Identify which cell holds the provided text, then report its (X, Y) central coordinate. 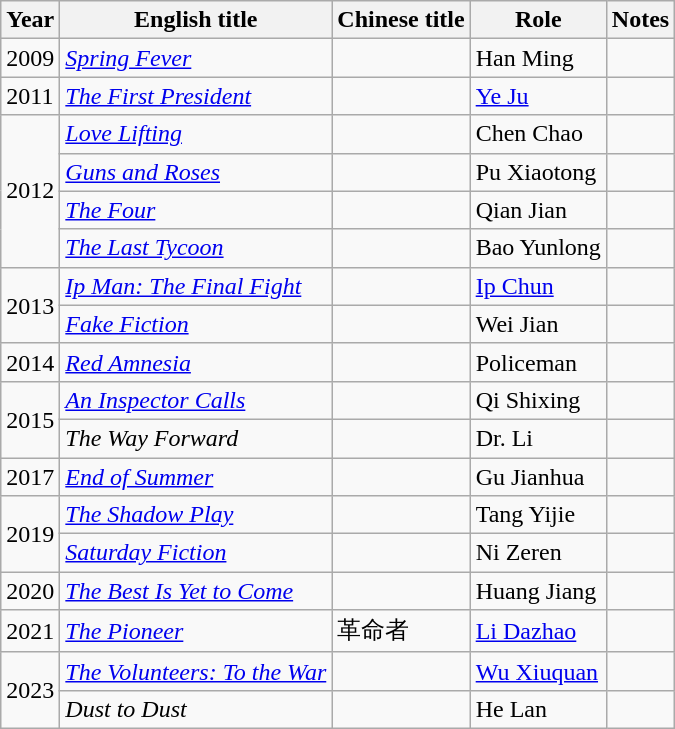
End of Summer (196, 477)
2021 (30, 632)
The Way Forward (196, 438)
Role (538, 20)
An Inspector Calls (196, 400)
Spring Fever (196, 58)
He Lan (538, 709)
2020 (30, 591)
Chinese title (401, 20)
Dr. Li (538, 438)
The Volunteers: To the War (196, 671)
Dust to Dust (196, 709)
Saturday Fiction (196, 553)
Qian Jian (538, 210)
The Last Tycoon (196, 248)
Fake Fiction (196, 324)
The First President (196, 96)
The Four (196, 210)
2009 (30, 58)
2017 (30, 477)
Wu Xiuquan (538, 671)
The Shadow Play (196, 515)
The Best Is Yet to Come (196, 591)
Red Amnesia (196, 362)
2019 (30, 534)
Qi Shixing (538, 400)
Chen Chao (538, 134)
2015 (30, 419)
2013 (30, 305)
2023 (30, 690)
Year (30, 20)
Tang Yijie (538, 515)
Li Dazhao (538, 632)
2012 (30, 191)
革命者 (401, 632)
Huang Jiang (538, 591)
Pu Xiaotong (538, 172)
The Pioneer (196, 632)
Ni Zeren (538, 553)
Ip Chun (538, 286)
English title (196, 20)
Policeman (538, 362)
Love Lifting (196, 134)
Gu Jianhua (538, 477)
Notes (640, 20)
Ye Ju (538, 96)
Guns and Roses (196, 172)
Wei Jian (538, 324)
Han Ming (538, 58)
2011 (30, 96)
Bao Yunlong (538, 248)
Ip Man: The Final Fight (196, 286)
2014 (30, 362)
